Capture the cell that displays the provided text and extract its (X, Y) central coordinate. 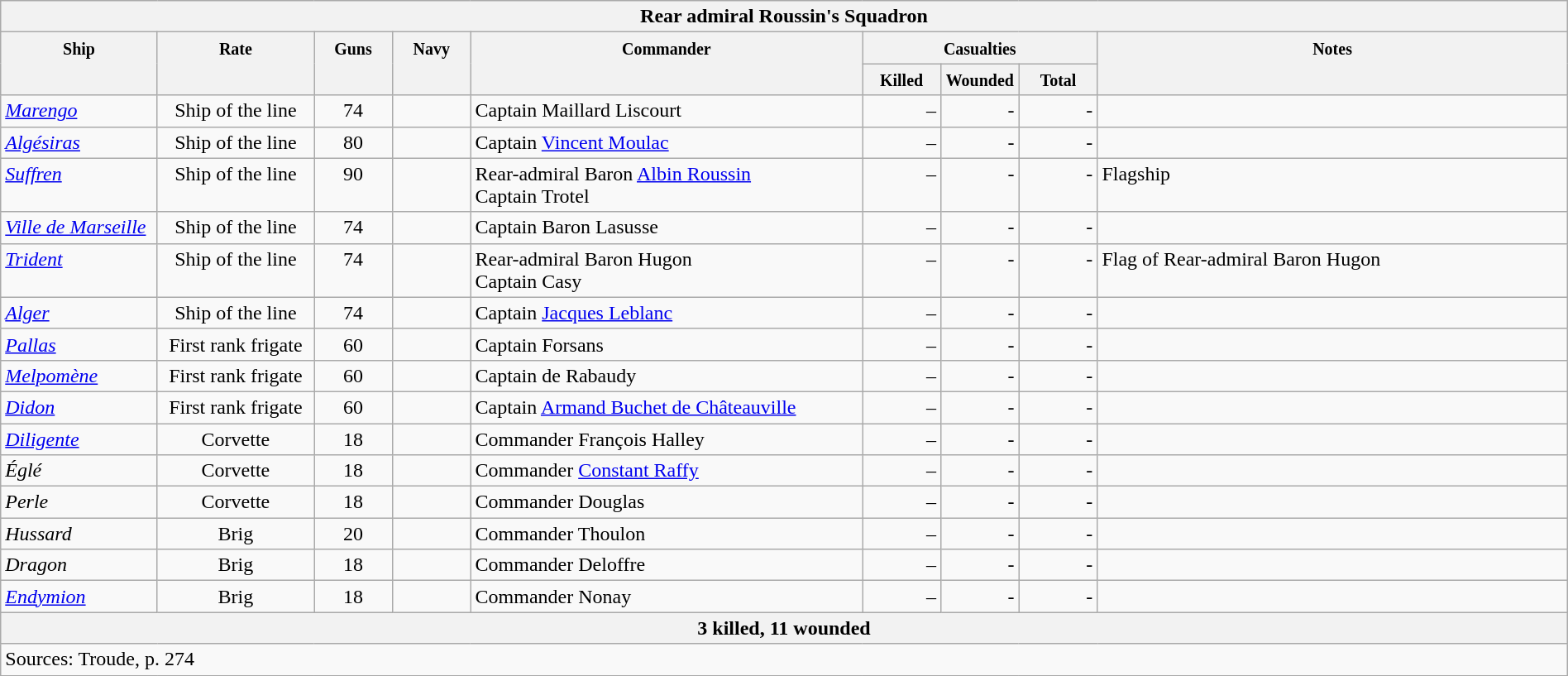
Captain Baron Lasusse (667, 228)
Commander Thoulon (667, 534)
Guns (354, 64)
Rear-admiral Baron HugonCaptain Casy (667, 270)
Pallas (79, 344)
Commander Constant Raffy (667, 471)
20 (354, 534)
Ville de Marseille (79, 228)
Trident (79, 270)
Sources: Troude, p. 274 (784, 659)
Alger (79, 313)
Notes (1332, 64)
Captain Maillard Liscourt (667, 111)
Rear-admiral Baron Albin RoussinCaptain Trotel (667, 185)
Captain de Rabaudy (667, 376)
Didon (79, 407)
Captain Forsans (667, 344)
Marengo (79, 111)
3 killed, 11 wounded (784, 628)
Rate (235, 64)
Wounded (979, 79)
Flagship (1332, 185)
Perle (79, 502)
Commander Deloffre (667, 565)
Suffren (79, 185)
Hussard (79, 534)
Navy (432, 64)
90 (354, 185)
Casualties (980, 48)
Captain Armand Buchet de Châteauville (667, 407)
Églé (79, 471)
Commander Nonay (667, 597)
Killed (901, 79)
Algésiras (79, 142)
Dragon (79, 565)
Rear admiral Roussin's Squadron (784, 17)
Total (1059, 79)
Diligente (79, 439)
Captain Vincent Moulac (667, 142)
Melpomène (79, 376)
Captain Jacques Leblanc (667, 313)
Commander François Halley (667, 439)
Commander Douglas (667, 502)
80 (354, 142)
Endymion (79, 597)
Commander (667, 64)
Flag of Rear-admiral Baron Hugon (1332, 270)
Ship (79, 64)
